Capture the cell that displays the provided text and extract its [X, Y] central coordinate. 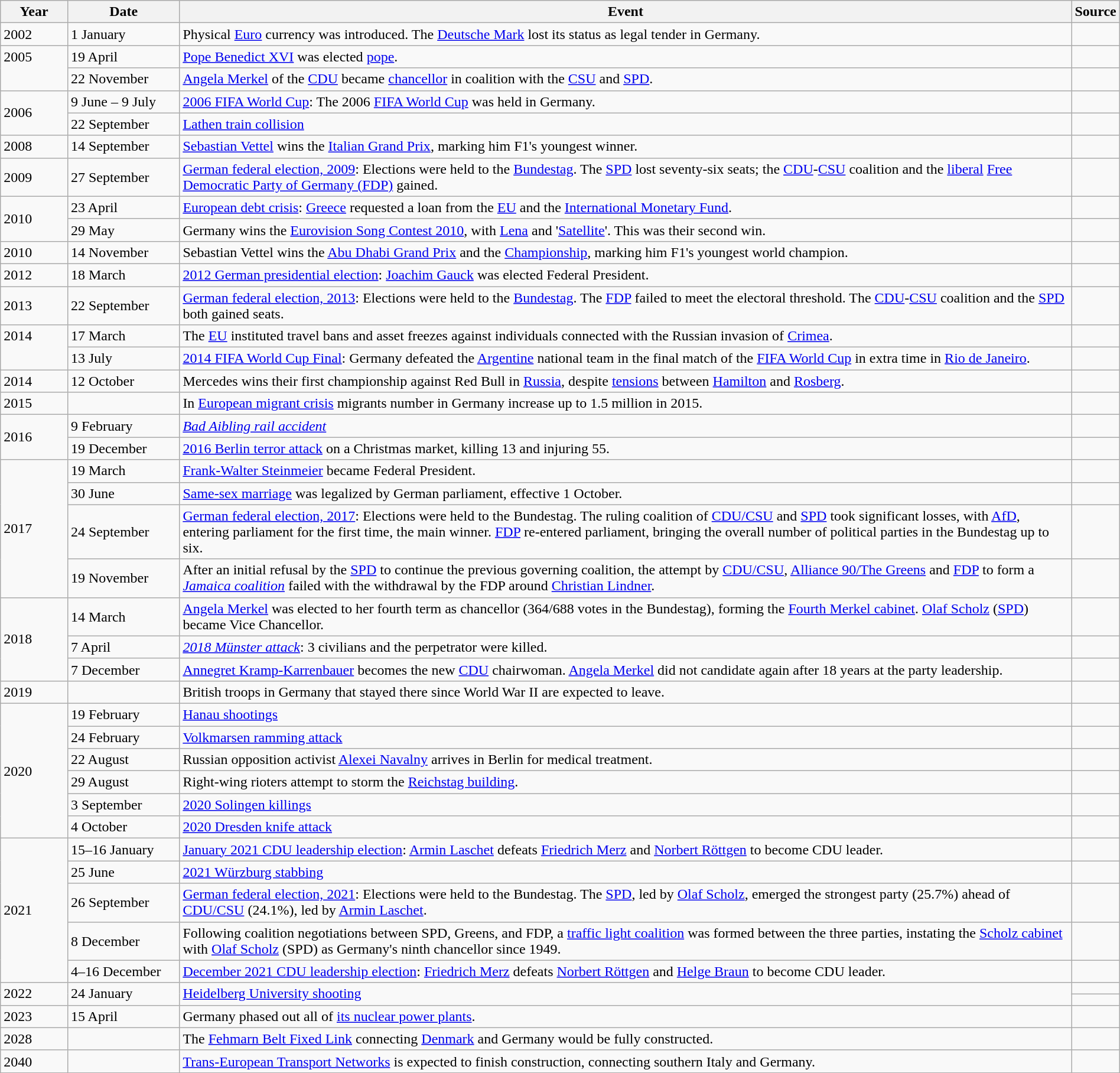
1 January [123, 34]
14 September [123, 147]
Year [34, 12]
Source [1095, 12]
19 November [123, 578]
Trans-European Transport Networks is expected to finish construction, connecting southern Italy and Germany. [626, 1061]
The EU instituted travel bans and asset freezes against individuals connected with the Russian invasion of Crimea. [626, 336]
The Fehmarn Belt Fixed Link connecting Denmark and Germany would be fully constructed. [626, 1039]
2015 [34, 404]
4 October [123, 827]
Annegret Kramp-Karrenbauer becomes the new CDU chairwoman. Angela Merkel did not candidate again after 18 years at the party leadership. [626, 669]
3 September [123, 805]
Right-wing rioters attempt to storm the Reichstag building. [626, 782]
Physical Euro currency was introduced. The Deutsche Mark lost its status as legal tender in Germany. [626, 34]
2040 [34, 1061]
4–16 December [123, 971]
2028 [34, 1039]
In European migrant crisis migrants number in Germany increase up to 1.5 million in 2015. [626, 404]
Same-sex marriage was legalized by German parliament, effective 1 October. [626, 493]
30 June [123, 493]
Event [626, 12]
British troops in Germany that stayed there since World War II are expected to leave. [626, 692]
Angela Merkel of the CDU became chancellor in coalition with the CSU and SPD. [626, 79]
2002 [34, 34]
Lathen train collision [626, 124]
Mercedes wins their first championship against Red Bull in Russia, despite tensions between Hamilton and Rosberg. [626, 381]
9 June – 9 July [123, 102]
2008 [34, 147]
Pope Benedict XVI was elected pope. [626, 57]
Hanau shootings [626, 714]
Germany phased out all of its nuclear power plants. [626, 1016]
Sebastian Vettel wins the Abu Dhabi Grand Prix and the Championship, marking him F1's youngest world champion. [626, 252]
29 May [123, 230]
9 February [123, 426]
2020 Solingen killings [626, 805]
2016 Berlin terror attack on a Christmas market, killing 13 and injuring 55. [626, 448]
19 March [123, 471]
2020 [34, 770]
17 March [123, 336]
26 September [123, 903]
2023 [34, 1016]
19 December [123, 448]
27 September [123, 177]
2005 [34, 68]
Heidelberg University shooting [626, 994]
13 July [123, 359]
29 August [123, 782]
December 2021 CDU leadership election: Friedrich Merz defeats Norbert Röttgen and Helge Braun to become CDU leader. [626, 971]
2021 Würzburg stabbing [626, 872]
25 June [123, 872]
European debt crisis: Greece requested a loan from the EU and the International Monetary Fund. [626, 207]
22 November [123, 79]
Volkmarsen ramming attack [626, 737]
2021 [34, 911]
14 March [123, 617]
24 January [123, 994]
14 November [123, 252]
2019 [34, 692]
2006 FIFA World Cup: The 2006 FIFA World Cup was held in Germany. [626, 102]
2012 [34, 275]
2006 [34, 113]
2022 [34, 994]
19 February [123, 714]
Sebastian Vettel wins the Italian Grand Prix, marking him F1's youngest winner. [626, 147]
2014 FIFA World Cup Final: Germany defeated the Argentine national team in the final match of the FIFA World Cup in extra time in Rio de Janeiro. [626, 359]
19 April [123, 57]
Russian opposition activist Alexei Navalny arrives in Berlin for medical treatment. [626, 760]
24 February [123, 737]
2020 Dresden knife attack [626, 827]
18 March [123, 275]
2018 Münster attack: 3 civilians and the perpetrator were killed. [626, 647]
Frank-Walter Steinmeier became Federal President. [626, 471]
15–16 January [123, 850]
7 December [123, 669]
2017 [34, 528]
2016 [34, 437]
2013 [34, 305]
Bad Aibling rail accident [626, 426]
22 August [123, 760]
January 2021 CDU leadership election: Armin Laschet defeats Friedrich Merz and Norbert Röttgen to become CDU leader. [626, 850]
2009 [34, 177]
24 September [123, 532]
Date [123, 12]
8 December [123, 941]
Germany wins the Eurovision Song Contest 2010, with Lena and 'Satellite'. This was their second win. [626, 230]
7 April [123, 647]
2018 [34, 639]
15 April [123, 1016]
23 April [123, 207]
12 October [123, 381]
2012 German presidential election: Joachim Gauck was elected Federal President. [626, 275]
